Locate the cell with the specified text and output its [X, Y] center coordinate. 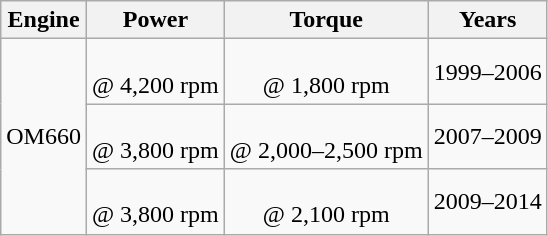
1999–2006 [488, 72]
@ 4,200 rpm [155, 72]
@ 2,100 rpm [326, 202]
Engine [44, 20]
@ 2,000–2,500 rpm [326, 136]
Years [488, 20]
2007–2009 [488, 136]
OM660 [44, 136]
Power [155, 20]
2009–2014 [488, 202]
@ 1,800 rpm [326, 72]
Torque [326, 20]
